Scan for the cell matching the given text and deliver its (X, Y) coordinate at center. 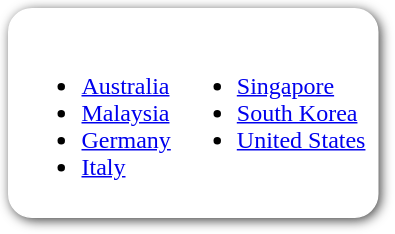
Singapore South Korea United States (271, 113)
Australia Malaysia Germany Italy (96, 113)
